Detect which cell encompasses the target text, then output its [X, Y] center coordinate. 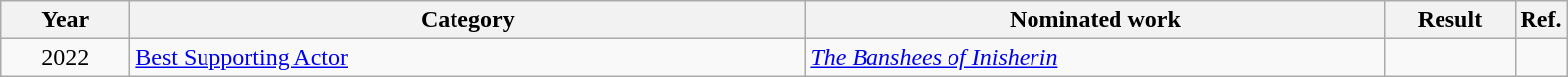
The Banshees of Inisherin [1095, 57]
2022 [65, 57]
Best Supporting Actor [468, 57]
Category [468, 20]
Year [65, 20]
Ref. [1541, 20]
Nominated work [1095, 20]
Result [1450, 20]
